Determine the (x, y) coordinate at the center of the cell enclosing the given text.  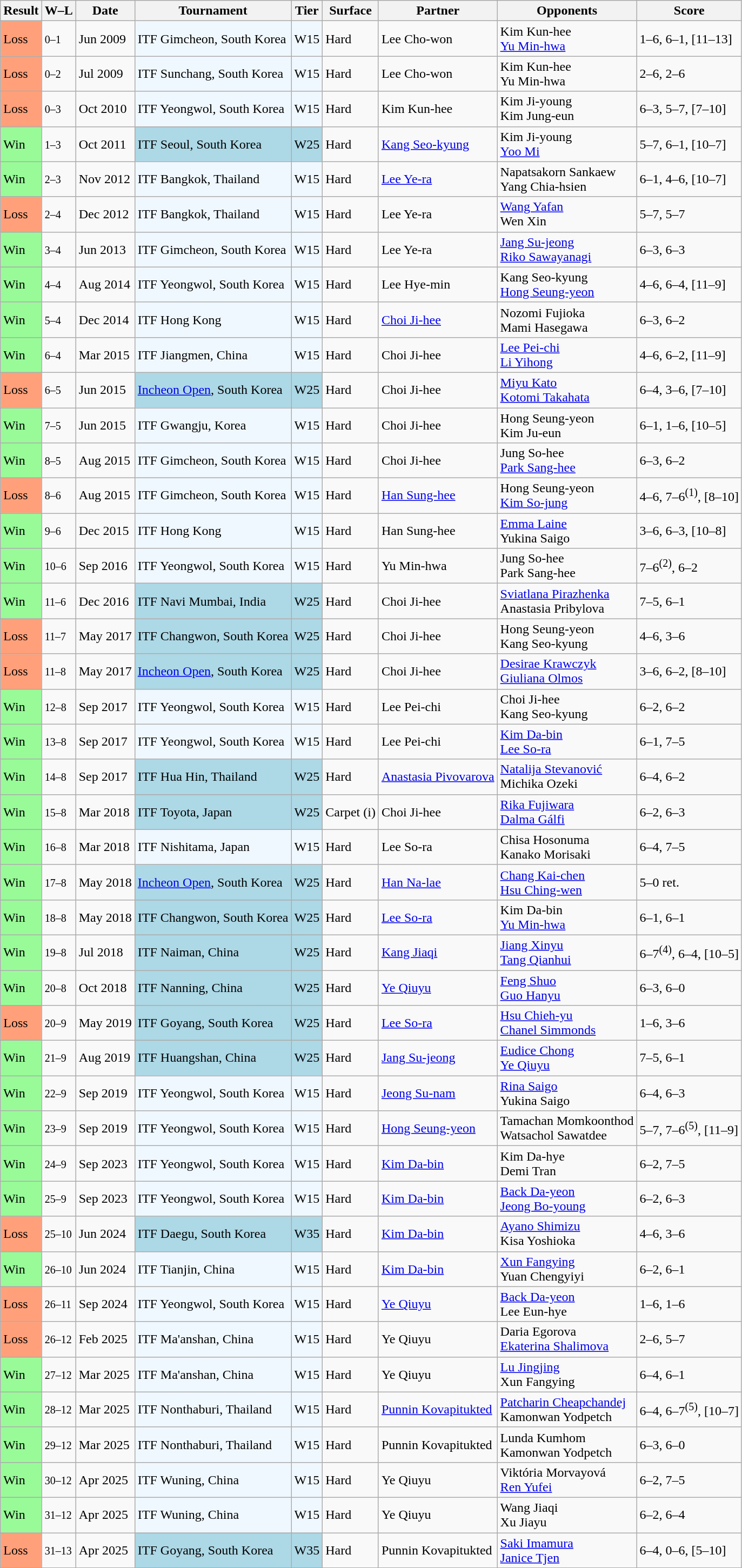
3–6, 6–3, [10–8] (689, 531)
Eudice Chong Ye Qiuyu (567, 1058)
2–6, 5–7 (689, 1339)
13–8 (58, 741)
Choi Ji-hee Kang Seo-kyung (567, 707)
1–6, 3–6 (689, 1023)
17–8 (58, 882)
29–12 (58, 1445)
Lu Jingjing Xun Fangying (567, 1375)
0–2 (58, 73)
ITF Hua Hin, Thailand (213, 777)
ITF Gwangju, Korea (213, 425)
4–4 (58, 284)
ITF Daegu, South Korea (213, 1234)
Dec 2015 (105, 531)
1–3 (58, 144)
2–4 (58, 214)
Kim Da-hye Demi Tran (567, 1164)
Rika Fujiwara Dalma Gálfi (567, 812)
30–12 (58, 1479)
Patcharin Cheapchandej Kamonwan Yodpetch (567, 1409)
W–L (58, 11)
Jul 2018 (105, 952)
5–7, 5–7 (689, 214)
Sviatlana Pirazhenka Anastasia Pribylova (567, 601)
ITF Seoul, South Korea (213, 144)
ITF Tianjin, China (213, 1269)
Lee Pei-chi Li Yihong (567, 354)
Sep 2016 (105, 566)
28–12 (58, 1409)
18–8 (58, 917)
6–4, 6–2 (689, 777)
0–3 (58, 109)
6–2, 6–1 (689, 1269)
6–1, 1–6, [10–5] (689, 425)
ITF Sunchang, South Korea (213, 73)
Nozomi Fujioka Mami Hasegawa (567, 320)
Tournament (213, 11)
2–3 (58, 179)
Jiang Xinyu Tang Qianhui (567, 952)
Jul 2009 (105, 73)
Kang Seo-kyung (438, 144)
Aug 2019 (105, 1058)
6–4, 6–1 (689, 1375)
Feng Shuo Guo Hanyu (567, 988)
8–5 (58, 460)
16–8 (58, 847)
ITF Nishitama, Japan (213, 847)
26–12 (58, 1339)
6–4, 0–6, [5–10] (689, 1550)
25–10 (58, 1234)
5–4 (58, 320)
Han Na-lae (438, 882)
11–7 (58, 636)
Ayano Shimizu Kisa Yoshioka (567, 1234)
Jun 2013 (105, 250)
ITF Nanning, China (213, 988)
Wang Yafan Wen Xin (567, 214)
5–0 ret. (689, 882)
6–2, 6–2 (689, 707)
6–3, 5–7, [7–10] (689, 109)
27–12 (58, 1375)
9–6 (58, 531)
6–4, 6–7(5), [10–7] (689, 1409)
6–4, 6–3 (689, 1094)
23–9 (58, 1128)
10–6 (58, 566)
Result (21, 11)
Jang Su-jeong Riko Sawayanagi (567, 250)
31–13 (58, 1550)
8–6 (58, 496)
4–6, 6–2, [11–9] (689, 354)
Back Da-yeon Lee Eun-hye (567, 1304)
1–6, 1–6 (689, 1304)
Miyu Kato Kotomi Takahata (567, 390)
Oct 2011 (105, 144)
Hong Seung-yeon Kang Seo-kyung (567, 636)
Surface (351, 11)
May 2019 (105, 1023)
11–8 (58, 671)
Mar 2015 (105, 354)
6–4, 7–5 (689, 847)
5–7, 6–1, [10–7] (689, 144)
ITF Naiman, China (213, 952)
Jun 2009 (105, 39)
Kang Seo-kyung Hong Seung-yeon (567, 284)
6–7(4), 6–4, [10–5] (689, 952)
4–6, 6–4, [11–9] (689, 284)
Hong Seung-yeon Kim Ju-eun (567, 425)
Kim Kun-hee (438, 109)
Hong Seung-yeon (438, 1128)
5–7, 7–6(5), [11–9] (689, 1128)
Lee Hye-min (438, 284)
11–6 (58, 601)
ITF Toyota, Japan (213, 812)
Sep 2024 (105, 1304)
1–6, 6–1, [11–13] (689, 39)
Hsu Chieh-yu Chanel Simmonds (567, 1023)
2–6, 2–6 (689, 73)
Tamachan Momkoonthod Watsachol Sawatdee (567, 1128)
26–11 (58, 1304)
12–8 (58, 707)
Desirae Krawczyk Giuliana Olmos (567, 671)
ITF Jiangmen, China (213, 354)
Kim Ji-young Kim Jung-eun (567, 109)
Date (105, 11)
25–9 (58, 1198)
20–8 (58, 988)
6–1, 4–6, [10–7] (689, 179)
19–8 (58, 952)
Anastasia Pivovarova (438, 777)
Xun Fangying Yuan Chengyiyi (567, 1269)
Dec 2016 (105, 601)
Feb 2025 (105, 1339)
7–5 (58, 425)
ITF Navi Mumbai, India (213, 601)
Emma Laine Yukina Saigo (567, 531)
Oct 2010 (105, 109)
ITF Huangshan, China (213, 1058)
4–6, 7–6(1), [8–10] (689, 496)
3–4 (58, 250)
Kim Da-bin Yu Min-hwa (567, 917)
0–1 (58, 39)
7–6(2), 6–2 (689, 566)
6–1, 6–1 (689, 917)
31–12 (58, 1515)
20–9 (58, 1023)
Chang Kai-chen Hsu Ching-wen (567, 882)
Dec 2014 (105, 320)
6–5 (58, 390)
24–9 (58, 1164)
Jang Su-jeong (438, 1058)
Tier (307, 11)
6–2, 6–4 (689, 1515)
Jeong Su-nam (438, 1094)
Hong Seung-yeon Kim So-jung (567, 496)
6–3, 6–3 (689, 250)
6–4 (58, 354)
Kim Ji-young Yoo Mi (567, 144)
Natalija Stevanović Michika Ozeki (567, 777)
26–10 (58, 1269)
Wang Jiaqi Xu Jiayu (567, 1515)
14–8 (58, 777)
Partner (438, 11)
Chisa Hosonuma Kanako Morisaki (567, 847)
Opponents (567, 11)
Score (689, 11)
Dec 2012 (105, 214)
3–6, 6–2, [8–10] (689, 671)
6–1, 7–5 (689, 741)
Oct 2018 (105, 988)
15–8 (58, 812)
Rina Saigo Yukina Saigo (567, 1094)
Kim Da-bin Lee So-ra (567, 741)
Napatsakorn Sankaew Yang Chia-hsien (567, 179)
Back Da-yeon Jeong Bo-young (567, 1198)
Daria Egorova Ekaterina Shalimova (567, 1339)
Yu Min-hwa (438, 566)
6–4, 3–6, [7–10] (689, 390)
Aug 2014 (105, 284)
22–9 (58, 1094)
Kang Jiaqi (438, 952)
Saki Imamura Janice Tjen (567, 1550)
21–9 (58, 1058)
Viktória Morvayová Ren Yufei (567, 1479)
Nov 2012 (105, 179)
Carpet (i) (351, 812)
Lunda Kumhom Kamonwan Yodpetch (567, 1445)
